Locate the cell with the specified text and output its (X, Y) center coordinate. 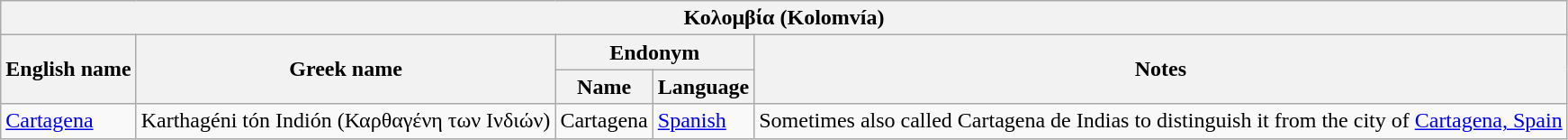
Greek name (346, 70)
Notes (1161, 70)
English name (68, 70)
Spanish (703, 121)
Endonym (655, 52)
Sometimes also called Cartagena de Indias to distinguish it from the city of Cartagena, Spain (1161, 121)
Κολομβία (Kolomvía) (784, 18)
Karthagéni tón Indión (Καρθαγένη των Ινδιών) (346, 121)
Language (703, 87)
Name (604, 87)
